Output the [x, y] coordinate of the center of the cell containing the given text.  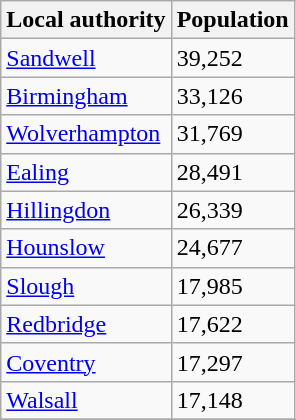
26,339 [232, 210]
39,252 [232, 58]
Hounslow [86, 248]
Birmingham [86, 96]
Sandwell [86, 58]
31,769 [232, 134]
Wolverhampton [86, 134]
Walsall [86, 400]
Hillingdon [86, 210]
Local authority [86, 20]
17,148 [232, 400]
Ealing [86, 172]
17,985 [232, 286]
Population [232, 20]
Redbridge [86, 324]
28,491 [232, 172]
24,677 [232, 248]
17,297 [232, 362]
Coventry [86, 362]
Slough [86, 286]
17,622 [232, 324]
33,126 [232, 96]
